Return [x, y] of the center of cell containing provided text 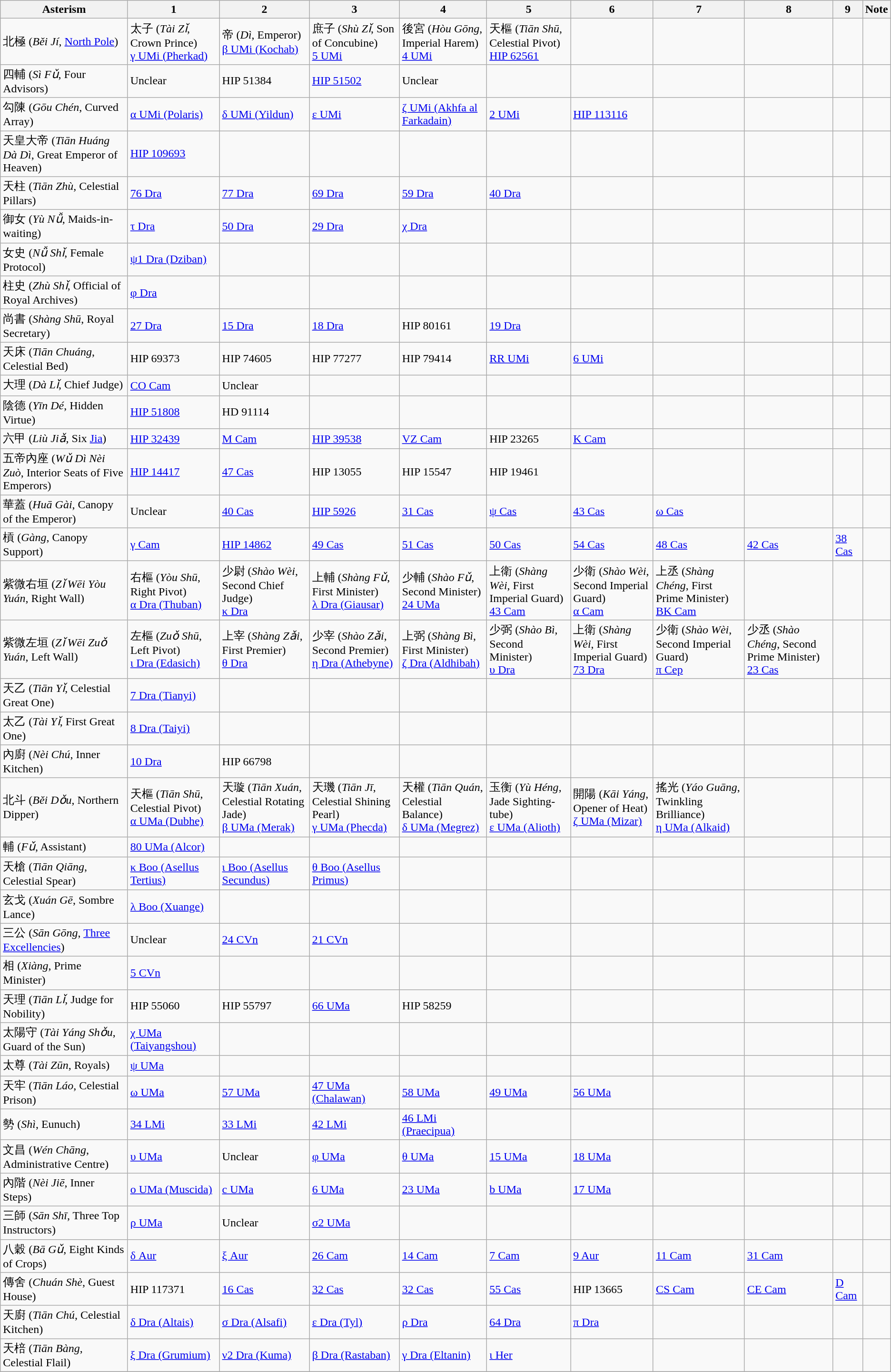
θ UMa [443, 1156]
2 UMi [529, 114]
天璇 (Tiān Xuán, Celestial Rotating Jade)β UMa (Merak) [265, 808]
尚書 (Shàng Shū, Royal Secretary) [64, 326]
HIP 32439 [173, 439]
CE Cam [789, 1289]
56 UMa [612, 1093]
天床 (Tiān Chuáng, Celestial Bed) [64, 359]
b UMa [529, 1190]
4 [443, 10]
紫微右垣 (Zǐ Wēi Yòu Yuán, Right Wall) [64, 591]
HD 91114 [265, 412]
ψ Cas [529, 512]
M Cam [265, 439]
少衛 (Shào Wèi, Second Imperial Guard)π Cep [699, 649]
柱史 (Zhù Shǐ, Official of Royal Archives) [64, 293]
υ UMa [173, 1156]
庶子 (Shù Zǐ, Son of Concubine) 5 UMi [354, 42]
紫微左垣 (Zǐ Wēi Zuǒ Yuán, Left Wall) [64, 649]
5 CVn [173, 973]
HIP 58259 [443, 1006]
ζ UMi (Akhfa al Farkadain) [443, 114]
40 Dra [529, 193]
勢 (Shì, Eunuch) [64, 1124]
46 LMi (Praecipua) [443, 1124]
16 Cas [265, 1289]
御女 (Yù Nǚ, Maids-in-waiting) [64, 227]
後宮 (Hòu Gōng, Imperial Harem) 4 UMi [443, 42]
76 Dra [173, 193]
59 Dra [443, 193]
β Dra (Rastaban) [354, 1355]
天牢 (Tiān Láo, Celestial Prison) [64, 1093]
42 Cas [789, 544]
ο UMa (Muscida) [173, 1190]
四輔 (Sì Fǔ, Four Advisors) [64, 81]
23 UMa [443, 1190]
38 Cas [848, 544]
π Dra [612, 1322]
HIP 66798 [265, 761]
HIP 109693 [173, 153]
HIP 51808 [173, 412]
上輔 (Shàng Fǔ, First Minister) λ Dra (Giausar) [354, 591]
D Cam [848, 1289]
HIP 55797 [265, 1006]
Note [877, 10]
少尉 (Shào Wèi, Second Chief Judge) κ Dra [265, 591]
50 Cas [529, 544]
上衛 (Shàng Wèi, First Imperial Guard) 43 Cam [529, 591]
HIP 79414 [443, 359]
相 (Xiàng, Prime Minister) [64, 973]
δ Dra (Altais) [173, 1322]
55 Cas [529, 1289]
ι Boo (Asellus Secundus) [265, 874]
天槍 (Tiān Qiāng, Celestial Spear) [64, 874]
ξ Aur [265, 1256]
9 [848, 10]
40 Cas [265, 512]
31 Cas [443, 512]
48 Cas [699, 544]
ρ UMa [173, 1223]
18 Dra [354, 326]
54 Cas [612, 544]
θ Boo (Asellus Primus) [354, 874]
15 UMa [529, 1156]
陰德 (Yīn Dé, Hidden Virtue) [64, 412]
HIP 69373 [173, 359]
δ UMi (Yildun) [265, 114]
文昌 (Wén Chāng, Administrative Centre) [64, 1156]
北極 (Běi Jí, North Pole) [64, 42]
χ Dra [443, 227]
6 UMa [354, 1190]
δ Aur [173, 1256]
CS Cam [699, 1289]
HIP 113116 [612, 114]
6 [612, 10]
7 Dra (Tianyi) [173, 695]
Asterism [64, 10]
玄戈 (Xuán Gē, Sombre Lance) [64, 907]
HIP 51384 [265, 81]
2 [265, 10]
9 Aur [612, 1256]
43 Cas [612, 512]
8 [789, 10]
1 [173, 10]
ε UMi [354, 114]
少丞 (Shào Chéng, Second Prime Minister)23 Cas [789, 649]
三師 (Sān Shī, Three Top Instructors) [64, 1223]
58 UMa [443, 1093]
開陽 (Kāi Yáng, Opener of Heat)ζ UMa (Mizar) [612, 808]
c UMa [265, 1190]
ε Dra (Tyl) [354, 1322]
天棓 (Tiān Bàng, Celestial Flail) [64, 1355]
3 [354, 10]
7 Cam [529, 1256]
太陽守 (Tài Yáng Shǒu, Guard of the Sun) [64, 1039]
天乙 (Tiān Yǐ, Celestial Great One) [64, 695]
66 UMa [354, 1006]
19 Dra [529, 326]
ω UMa [173, 1093]
HIP 13055 [354, 472]
18 UMa [612, 1156]
80 UMa (Alcor) [173, 847]
輔 (Fǔ, Assistant) [64, 847]
內廚 (Nèi Chú, Inner Kitchen) [64, 761]
γ Dra (Eltanin) [443, 1355]
HIP 39538 [354, 439]
上衛 (Shàng Wèi, First Imperial Guard)73 Dra [612, 649]
17 UMa [612, 1190]
7 [699, 10]
34 LMi [173, 1124]
69 Dra [354, 193]
上丞 (Shàng Chéng, First Prime Minister) BK Cam [699, 591]
11 Cam [699, 1256]
φ Dra [173, 293]
HIP 80161 [443, 326]
北斗 (Běi Dǒu, Northern Dipper) [64, 808]
29 Dra [354, 227]
42 LMi [354, 1124]
天樞 (Tiān Shū, Celestial Pivot)α UMa (Dubhe) [173, 808]
少宰 (Shào Zǎi, Second Premier)η Dra (Athebyne) [354, 649]
女史 (Nǚ Shǐ, Female Protocol) [64, 259]
五帝內座 (Wǔ Dì Nèi Zuò, Interior Seats of Five Emperors) [64, 472]
γ Cam [173, 544]
HIP 74605 [265, 359]
太子 (Tài Zǐ, Crown Prince) γ UMi (Pherkad) [173, 42]
α UMi (Polaris) [173, 114]
31 Cam [789, 1256]
華蓋 (Huā Gài, Canopy of the Emperor) [64, 512]
天皇大帝 (Tiān Huáng Dà Dì, Great Emperor of Heaven) [64, 153]
5 [529, 10]
少弼 (Shào Bì, Second Minister)υ Dra [529, 649]
33 LMi [265, 1124]
64 Dra [529, 1322]
σ Dra (Alsafi) [265, 1322]
HIP 5926 [354, 512]
內階 (Nèi Jiē, Inner Steps) [64, 1190]
帝 (Dì, Emperor) β UMi (Kochab) [265, 42]
ξ Dra (Grumium) [173, 1355]
HIP 14417 [173, 472]
26 Cam [354, 1256]
大理 (Dà Lǐ, Chief Judge) [64, 385]
太尊 (Tài Zūn, Royals) [64, 1066]
六甲 (Liù Jiǎ, Six Jia) [64, 439]
ν2 Dra (Kuma) [265, 1355]
47 Cas [265, 472]
搖光 (Yáo Guāng, Twinkling Brilliance)η UMa (Alkaid) [699, 808]
6 UMi [612, 359]
HIP 23265 [529, 439]
24 CVn [265, 940]
κ Boo (Asellus Tertius) [173, 874]
天柱 (Tiān Zhù, Celestial Pillars) [64, 193]
χ UMa (Taiyangshou) [173, 1039]
47 UMa (Chalawan) [354, 1093]
21 CVn [354, 940]
上宰 (Shàng Zǎi, First Premier)θ Dra [265, 649]
51 Cas [443, 544]
ρ Dra [443, 1322]
ψ1 Dra (Dziban) [173, 259]
左樞 (Zuǒ Shū, Left Pivot) ι Dra (Edasich) [173, 649]
15 Dra [265, 326]
ι Her [529, 1355]
VZ Cam [443, 439]
天廚 (Tiān Chú, Celestial Kitchen) [64, 1322]
57 UMa [265, 1093]
ω Cas [699, 512]
10 Dra [173, 761]
右樞 (Yòu Shū, Right Pivot) α Dra (Thuban) [173, 591]
77 Dra [265, 193]
RR UMi [529, 359]
14 Cam [443, 1256]
天權 (Tiān Quán, Celestial Balance)δ UMa (Megrez) [443, 808]
天璣 (Tiān Jī, Celestial Shining Pearl)γ UMa (Phecda) [354, 808]
ψ UMa [173, 1066]
50 Dra [265, 227]
勾陳 (Gōu Chén, Curved Array) [64, 114]
HIP 13665 [612, 1289]
τ Dra [173, 227]
φ UMa [354, 1156]
CO Cam [173, 385]
49 UMa [529, 1093]
σ2 UMa [354, 1223]
HIP 15547 [443, 472]
玉衡 (Yù Héng, Jade Sighting-tube) ε UMa (Alioth) [529, 808]
HIP 51502 [354, 81]
HIP 55060 [173, 1006]
天理 (Tiān Lǐ, Judge for Nobility) [64, 1006]
K Cam [612, 439]
三公 (Sān Gōng, Three Excellencies) [64, 940]
HIP 117371 [173, 1289]
8 Dra (Taiyi) [173, 729]
HIP 14862 [265, 544]
上弼 (Shàng Bì, First Minister)ζ Dra (Aldhibah) [443, 649]
HIP 19461 [529, 472]
槓 (Gàng, Canopy Support) [64, 544]
少衛 (Shào Wèi, Second Imperial Guard) α Cam [612, 591]
49 Cas [354, 544]
HIP 77277 [354, 359]
λ Boo (Xuange) [173, 907]
八穀 (Bā Gǔ, Eight Kinds of Crops) [64, 1256]
少輔 (Shào Fǔ, Second Minister) 24 UMa [443, 591]
傳舍 (Chuán Shè, Guest House) [64, 1289]
27 Dra [173, 326]
太乙 (Tài Yǐ, First Great One) [64, 729]
天樞 (Tiān Shū, Celestial Pivot) HIP 62561 [529, 42]
